Detect which cell encompasses the target text, then output its (x, y) center coordinate. 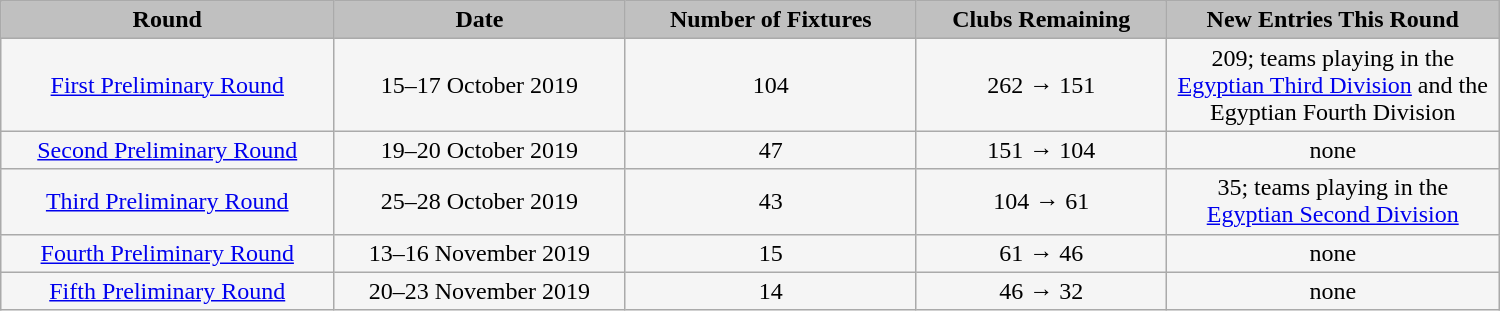
25–28 October 2019 (480, 202)
Round (168, 20)
Second Preliminary Round (168, 150)
15 (770, 253)
43 (770, 202)
Clubs Remaining (1041, 20)
104 → 61 (1041, 202)
209; teams playing in the Egyptian Third Division and the Egyptian Fourth Division (1332, 85)
151 → 104 (1041, 150)
104 (770, 85)
13–16 November 2019 (480, 253)
35; teams playing in the Egyptian Second Division (1332, 202)
61 → 46 (1041, 253)
20–23 November 2019 (480, 291)
Number of Fixtures (770, 20)
Date (480, 20)
New Entries This Round (1332, 20)
Third Preliminary Round (168, 202)
15–17 October 2019 (480, 85)
First Preliminary Round (168, 85)
Fourth Preliminary Round (168, 253)
14 (770, 291)
Fifth Preliminary Round (168, 291)
47 (770, 150)
262 → 151 (1041, 85)
46 → 32 (1041, 291)
19–20 October 2019 (480, 150)
